Locate the cell with the specified text and output its [X, Y] center coordinate. 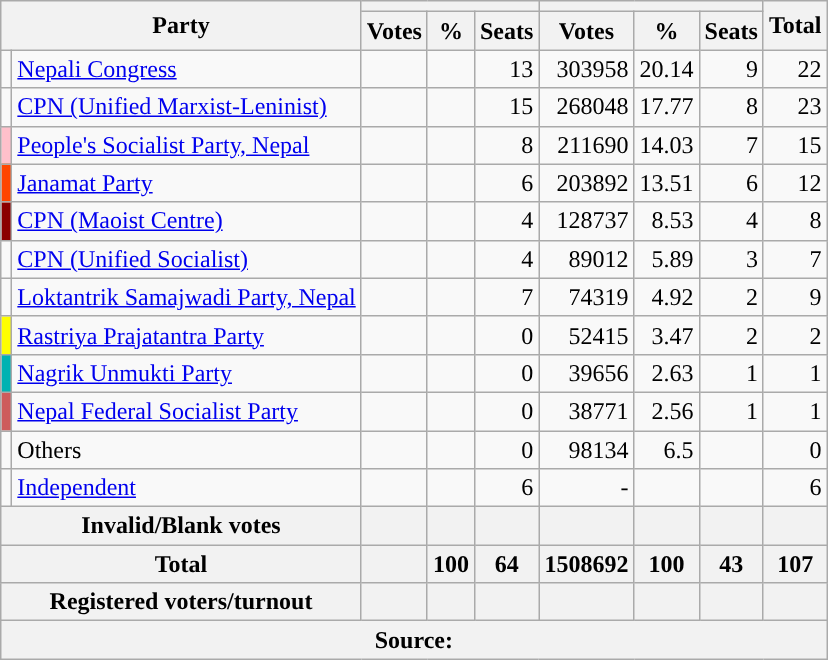
Source: [414, 640]
4.92 [666, 297]
23 [795, 107]
74319 [586, 297]
- [586, 488]
Party [181, 26]
39656 [586, 373]
203892 [586, 183]
5.89 [666, 259]
2.63 [666, 373]
107 [795, 564]
8.53 [666, 221]
Nagrik Unmukti Party [186, 373]
Others [186, 449]
Independent [186, 488]
CPN (Unified Socialist) [186, 259]
3.47 [666, 335]
Rastriya Prajatantra Party [186, 335]
64 [506, 564]
Janamat Party [186, 183]
CPN (Unified Marxist-Leninist) [186, 107]
268048 [586, 107]
13 [506, 69]
13.51 [666, 183]
12 [795, 183]
211690 [586, 145]
People's Socialist Party, Nepal [186, 145]
3 [731, 259]
Nepali Congress [186, 69]
89012 [586, 259]
14.03 [666, 145]
CPN (Maoist Centre) [186, 221]
1508692 [586, 564]
Invalid/Blank votes [181, 526]
22 [795, 69]
Nepal Federal Socialist Party [186, 411]
303958 [586, 69]
52415 [586, 335]
Loktantrik Samajwadi Party, Nepal [186, 297]
98134 [586, 449]
128737 [586, 221]
38771 [586, 411]
6.5 [666, 449]
Registered voters/turnout [181, 602]
20.14 [666, 69]
43 [731, 564]
17.77 [666, 107]
2.56 [666, 411]
